Provide the (X, Y) coordinate of the cell's center where the given text is located.  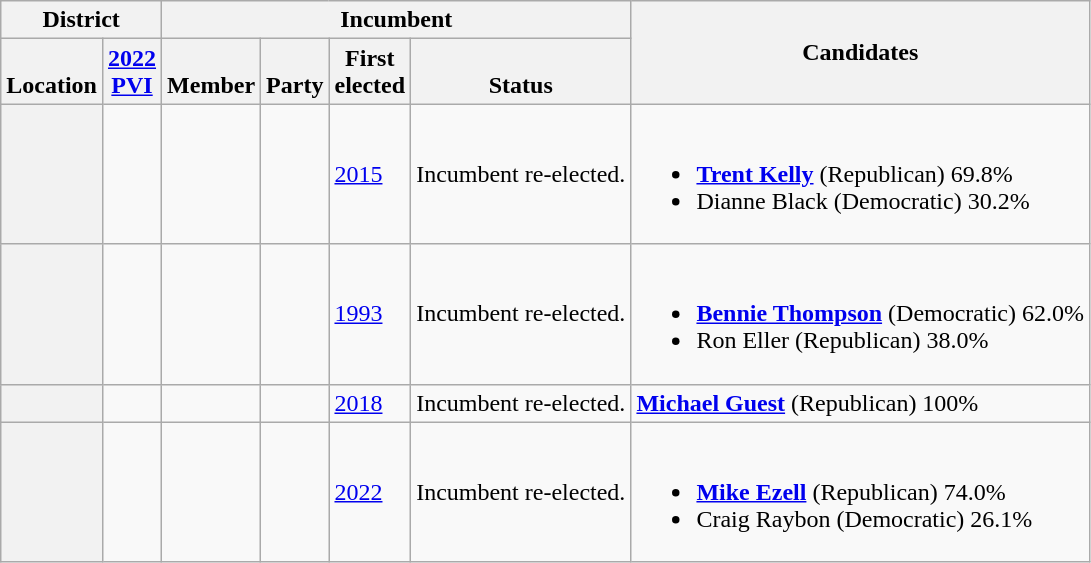
Location (52, 72)
Firstelected (370, 72)
Member (212, 72)
Status (521, 72)
Candidates (860, 52)
Trent Kelly (Republican) 69.8%Dianne Black (Democratic) 30.2% (860, 174)
Michael Guest (Republican) 100% (860, 403)
Incumbent (396, 20)
2018 (370, 403)
Mike Ezell (Republican) 74.0%Craig Raybon (Democratic) 26.1% (860, 492)
1993 (370, 314)
Bennie Thompson (Democratic) 62.0%Ron Eller (Republican) 38.0% (860, 314)
District (82, 20)
2022PVI (132, 72)
2015 (370, 174)
2022 (370, 492)
Party (295, 72)
